For the text-containing cell, return its midpoint in [X, Y] coordinate format. 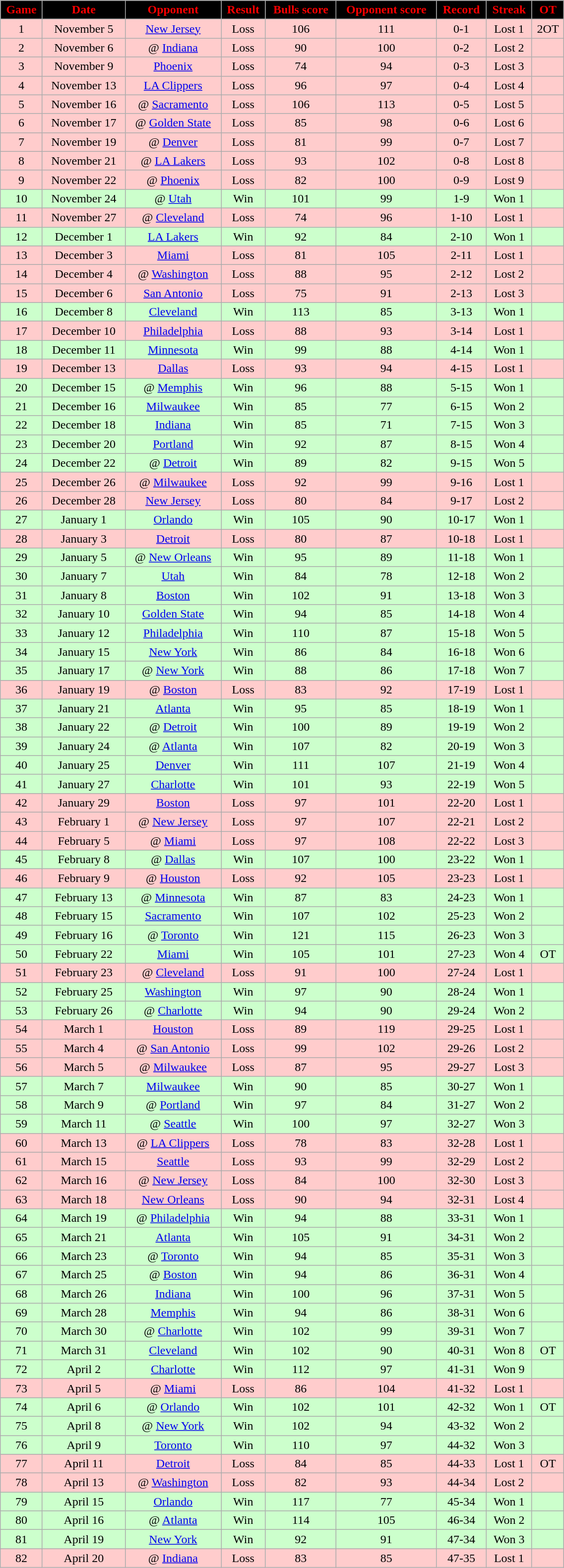
31-27 [461, 1105]
34 [22, 652]
December 15 [83, 387]
December 8 [83, 312]
@ Philadelphia [173, 1218]
March 4 [83, 1048]
12-18 [461, 576]
April 2 [83, 1369]
@ Portland [173, 1105]
29-25 [461, 1029]
30 [22, 576]
13-18 [461, 595]
Sacramento [173, 916]
November 9 [83, 66]
Opponent [173, 10]
December 18 [83, 425]
0-6 [461, 123]
@ Minnesota [173, 897]
58 [22, 1105]
2-11 [461, 255]
Lost 5 [509, 104]
December 16 [83, 406]
15 [22, 293]
January 5 [83, 558]
4 [22, 85]
3-13 [461, 312]
February 9 [83, 878]
59 [22, 1124]
January 15 [83, 652]
1-9 [461, 198]
@ Sacramento [173, 104]
35-31 [461, 1256]
February 26 [83, 1010]
March 23 [83, 1256]
19 [22, 369]
November 24 [83, 198]
April 6 [83, 1407]
March 18 [83, 1199]
28-24 [461, 992]
46-34 [461, 1520]
11-18 [461, 558]
36 [22, 690]
Bulls score [301, 10]
8-15 [461, 444]
March 25 [83, 1275]
0-8 [461, 161]
Golden State [173, 614]
April 16 [83, 1520]
January 22 [83, 727]
38-31 [461, 1313]
26 [22, 501]
November 27 [83, 217]
November 13 [83, 85]
January 8 [83, 595]
Opponent score [386, 10]
32 [22, 614]
26-23 [461, 935]
104 [386, 1388]
April 13 [83, 1483]
66 [22, 1256]
5-15 [461, 387]
@ LA Lakers [173, 161]
0-5 [461, 104]
32-29 [461, 1162]
Lost 7 [509, 142]
2OT [548, 29]
Lost 8 [509, 161]
January 19 [83, 690]
8 [22, 161]
March 31 [83, 1350]
15-18 [461, 633]
Denver [173, 765]
52 [22, 992]
@ Dallas [173, 860]
0-3 [461, 66]
119 [386, 1029]
42-32 [461, 1407]
February 16 [83, 935]
73 [22, 1388]
@ New Orleans [173, 558]
March 28 [83, 1313]
Lost 9 [509, 180]
March 7 [83, 1086]
49 [22, 935]
30-27 [461, 1086]
January 17 [83, 671]
64 [22, 1218]
December 26 [83, 482]
6 [22, 123]
42 [22, 803]
November 17 [83, 123]
April 5 [83, 1388]
April 11 [83, 1464]
January 24 [83, 746]
41-32 [461, 1388]
41 [22, 784]
67 [22, 1275]
39 [22, 746]
April 9 [83, 1445]
115 [386, 935]
2-10 [461, 237]
2 [22, 48]
29 [22, 558]
47-34 [461, 1539]
40 [22, 765]
27-23 [461, 954]
February 22 [83, 954]
January 27 [83, 784]
55 [22, 1048]
March 21 [83, 1237]
December 28 [83, 501]
69 [22, 1313]
2-12 [461, 274]
57 [22, 1086]
56 [22, 1067]
Game [22, 10]
53 [22, 1010]
27 [22, 519]
February 1 [83, 821]
18-19 [461, 708]
36-31 [461, 1275]
January 1 [83, 519]
32-30 [461, 1181]
16-18 [461, 652]
11 [22, 217]
January 12 [83, 633]
31 [22, 595]
43-32 [461, 1426]
February 25 [83, 992]
117 [301, 1502]
March 1 [83, 1029]
1-10 [461, 217]
November 6 [83, 48]
November 21 [83, 161]
March 19 [83, 1218]
48 [22, 916]
Houston [173, 1029]
April 15 [83, 1502]
@ Orlando [173, 1407]
Date [83, 10]
18 [22, 350]
22-21 [461, 821]
41-31 [461, 1369]
@ Seattle [173, 1124]
December 22 [83, 463]
February 5 [83, 841]
32-31 [461, 1199]
Washington [173, 992]
112 [301, 1369]
16 [22, 312]
61 [22, 1162]
47 [22, 897]
47-35 [461, 1558]
Phoenix [173, 66]
25-23 [461, 916]
121 [301, 935]
March 13 [83, 1142]
5 [22, 104]
7 [22, 142]
Won 9 [509, 1369]
San Antonio [173, 293]
February 8 [83, 860]
20-19 [461, 746]
25 [22, 482]
10 [22, 198]
32-28 [461, 1142]
33 [22, 633]
114 [301, 1520]
39-31 [461, 1331]
9-16 [461, 482]
@ LA Clippers [173, 1142]
4-15 [461, 369]
60 [22, 1142]
January 7 [83, 576]
3-14 [461, 331]
@ Houston [173, 878]
35 [22, 671]
9 [22, 180]
22 [22, 425]
14 [22, 274]
22-20 [461, 803]
37 [22, 708]
14-18 [461, 614]
Dallas [173, 369]
Record [461, 10]
51 [22, 973]
December 6 [83, 293]
44-33 [461, 1464]
December 4 [83, 274]
19-19 [461, 727]
9-15 [461, 463]
37-31 [461, 1294]
December 13 [83, 369]
76 [22, 1445]
23 [22, 444]
1 [22, 29]
20 [22, 387]
23-23 [461, 878]
November 16 [83, 104]
43 [22, 821]
Seattle [173, 1162]
January 10 [83, 614]
54 [22, 1029]
Minnesota [173, 350]
March 11 [83, 1124]
0-4 [461, 85]
@ Memphis [173, 387]
70 [22, 1331]
24-23 [461, 897]
Toronto [173, 1445]
Won 8 [509, 1350]
44-34 [461, 1483]
March 15 [83, 1162]
24 [22, 463]
Memphis [173, 1313]
17 [22, 331]
21-19 [461, 765]
0-9 [461, 180]
108 [386, 841]
65 [22, 1237]
Portland [173, 444]
March 26 [83, 1294]
December 3 [83, 255]
40-31 [461, 1350]
2-13 [461, 293]
February 13 [83, 897]
0-7 [461, 142]
34-31 [461, 1237]
February 15 [83, 916]
22-22 [461, 841]
0-1 [461, 29]
46 [22, 878]
January 25 [83, 765]
45-34 [461, 1502]
December 20 [83, 444]
November 22 [83, 180]
4-14 [461, 350]
6-15 [461, 406]
17-19 [461, 690]
March 9 [83, 1105]
November 19 [83, 142]
December 1 [83, 237]
0-2 [461, 48]
3 [22, 66]
LA Clippers [173, 85]
@ San Antonio [173, 1048]
March 16 [83, 1181]
45 [22, 860]
44 [22, 841]
December 11 [83, 350]
@ Phoenix [173, 180]
Result [243, 10]
@ Utah [173, 198]
29-24 [461, 1010]
January 29 [83, 803]
@ Denver [173, 142]
New Orleans [173, 1199]
13 [22, 255]
22-19 [461, 784]
38 [22, 727]
March 30 [83, 1331]
March 5 [83, 1067]
21 [22, 406]
7-15 [461, 425]
February 23 [83, 973]
29-26 [461, 1048]
April 20 [83, 1558]
LA Lakers [173, 237]
68 [22, 1294]
Lost 6 [509, 123]
9-17 [461, 501]
27-24 [461, 973]
January 21 [83, 708]
79 [22, 1502]
23-22 [461, 860]
33-31 [461, 1218]
April 8 [83, 1426]
32-27 [461, 1124]
17-18 [461, 671]
12 [22, 237]
November 5 [83, 29]
10-18 [461, 538]
January 3 [83, 538]
44-32 [461, 1445]
10-17 [461, 519]
Utah [173, 576]
Streak [509, 10]
62 [22, 1181]
29-27 [461, 1067]
December 10 [83, 331]
50 [22, 954]
72 [22, 1369]
April 19 [83, 1539]
@ Golden State [173, 123]
28 [22, 538]
98 [386, 123]
63 [22, 1199]
